Output the [X, Y] coordinate of the center of the cell containing the given text.  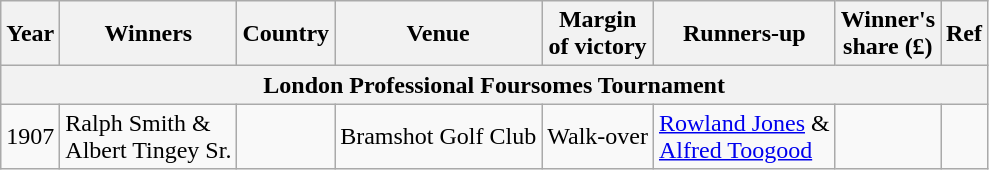
Walk-over [598, 136]
Year [30, 34]
1907 [30, 136]
Bramshot Golf Club [438, 136]
Rowland Jones & Alfred Toogood [744, 136]
Venue [438, 34]
Winners [148, 34]
Winner'sshare (£) [888, 34]
Ref [964, 34]
Runners-up [744, 34]
Ralph Smith &Albert Tingey Sr. [148, 136]
London Professional Foursomes Tournament [494, 85]
Country [286, 34]
Marginof victory [598, 34]
